Pinpoint the cell where the given text exists, returning its (X, Y) midpoint coordinate. 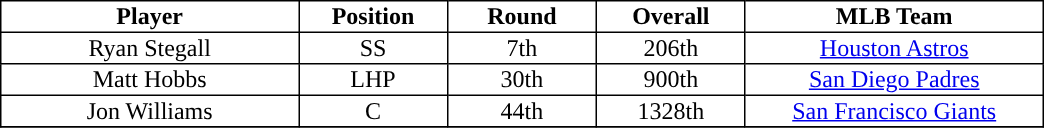
MLB Team (894, 17)
7th (522, 48)
900th (670, 80)
C (374, 111)
44th (522, 111)
Round (522, 17)
Houston Astros (894, 48)
Position (374, 17)
SS (374, 48)
Player (150, 17)
30th (522, 80)
San Diego Padres (894, 80)
Matt Hobbs (150, 80)
LHP (374, 80)
San Francisco Giants (894, 111)
Jon Williams (150, 111)
Overall (670, 17)
1328th (670, 111)
Ryan Stegall (150, 48)
206th (670, 48)
